Scan for the cell matching the given text and deliver its [x, y] coordinate at center. 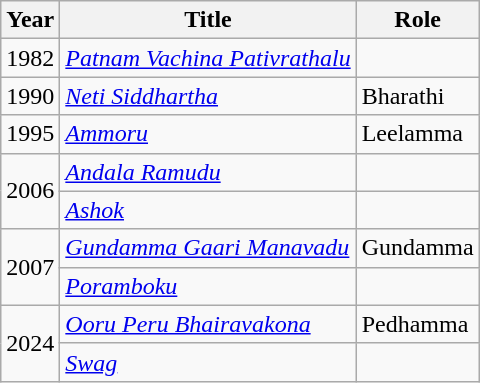
Role [418, 20]
Gundamma [418, 248]
2007 [30, 267]
Ooru Peru Bhairavakona [208, 324]
2024 [30, 343]
1982 [30, 58]
Pedhamma [418, 324]
1990 [30, 96]
Title [208, 20]
Year [30, 20]
Patnam Vachina Pativrathalu [208, 58]
Andala Ramudu [208, 172]
Bharathi [418, 96]
Ashok [208, 210]
1995 [30, 134]
Neti Siddhartha [208, 96]
Leelamma [418, 134]
Poramboku [208, 286]
2006 [30, 191]
Swag [208, 362]
Ammoru [208, 134]
Gundamma Gaari Manavadu [208, 248]
